Output the (x, y) coordinate of the center of the cell containing the given text.  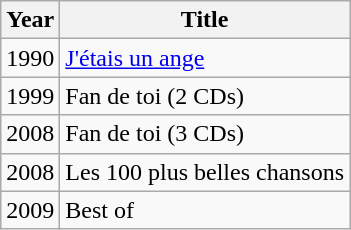
2009 (30, 210)
1999 (30, 96)
Fan de toi (2 CDs) (205, 96)
Best of (205, 210)
Fan de toi (3 CDs) (205, 134)
1990 (30, 58)
Les 100 plus belles chansons (205, 172)
Year (30, 20)
Title (205, 20)
J'étais un ange (205, 58)
